Search for the cell housing the specified text and yield its [X, Y] center coordinate. 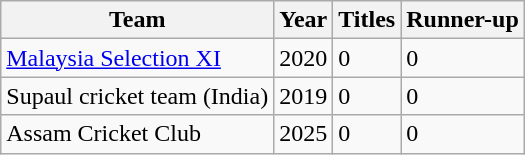
2019 [304, 96]
Runner-up [463, 20]
2025 [304, 134]
Titles [367, 20]
2020 [304, 58]
Malaysia Selection XI [138, 58]
Team [138, 20]
Year [304, 20]
Assam Cricket Club [138, 134]
Supaul cricket team (India) [138, 96]
